Locate the cell with the specified text and output its [x, y] center coordinate. 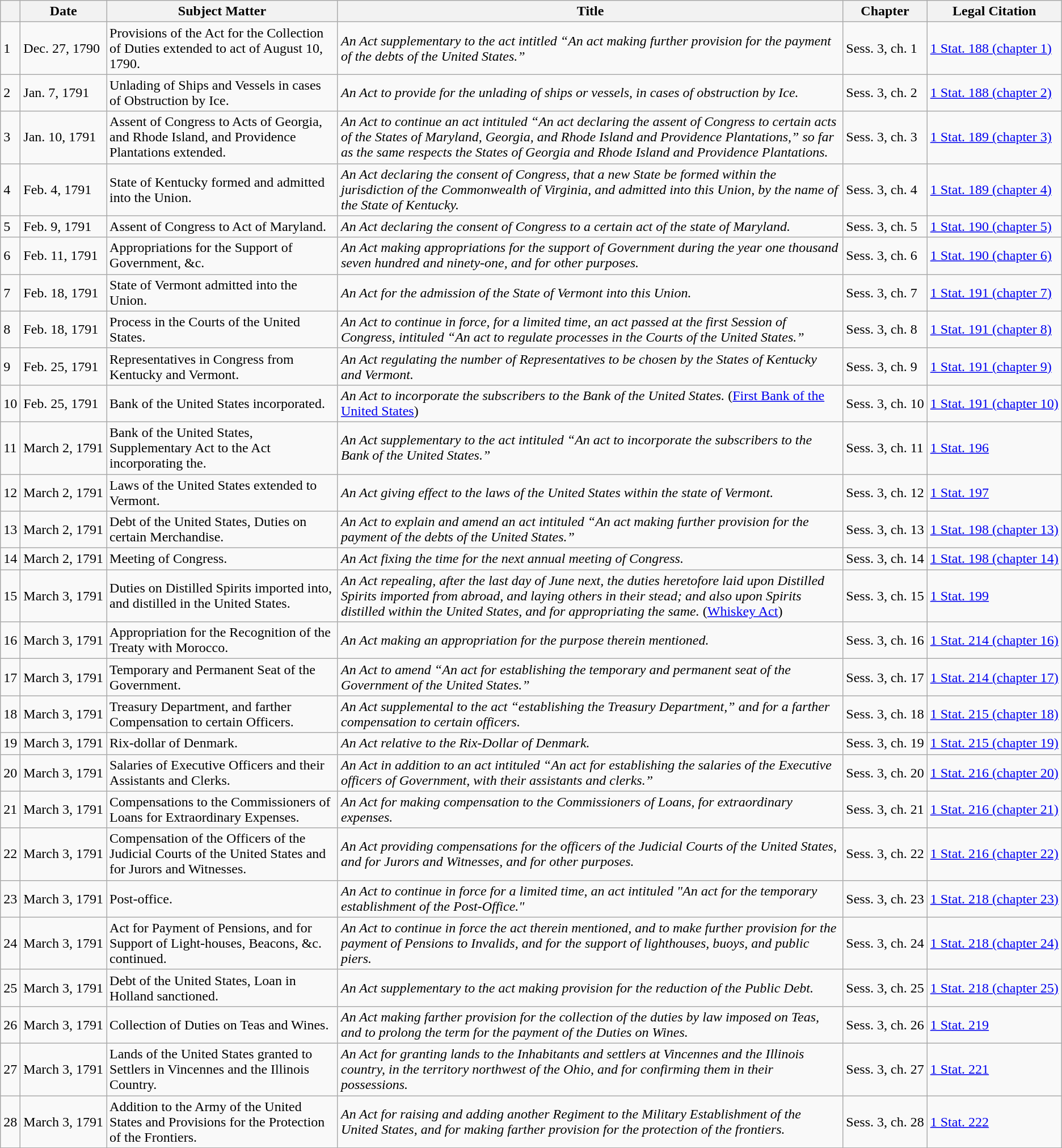
Assent of Congress to Acts of Georgia, and Rhode Island, and Providence Plantations extended. [222, 137]
An Act supplementary to the act intituled “An act to incorporate the subscribers to the Bank of the United States.” [590, 448]
22 [10, 854]
21 [10, 809]
5 [10, 226]
1 Stat. 216 (chapter 20) [994, 773]
State of Vermont admitted into the Union. [222, 293]
1 Stat. 221 [994, 1069]
An Act supplemental to the act “establishing the Treasury Department,” and for a farther compensation to certain officers. [590, 714]
1 Stat. 198 (chapter 14) [994, 559]
1 Stat. 190 (chapter 5) [994, 226]
7 [10, 293]
19 [10, 743]
Sess. 3, ch. 15 [885, 596]
An Act giving effect to the laws of the United States within the state of Vermont. [590, 493]
Act for Payment of Pensions, and for Support of Light-houses, Beacons, &c. continued. [222, 943]
Meeting of Congress. [222, 559]
1 Stat. 218 (chapter 23) [994, 899]
An Act to provide for the unlading of ships or vessels, in cases of obstruction by Ice. [590, 93]
State of Kentucky formed and admitted into the Union. [222, 190]
25 [10, 987]
Sess. 3, ch. 17 [885, 678]
Unlading of Ships and Vessels in cases of Obstruction by Ice. [222, 93]
Jan. 7, 1791 [64, 93]
Date [64, 11]
An Act to incorporate the subscribers to the Bank of the United States. (First Bank of the United States) [590, 403]
Post-office. [222, 899]
1 Stat. 215 (chapter 18) [994, 714]
An Act to explain and amend an act intituled “An act making further provision for the payment of the debts of the United States.” [590, 530]
Sess. 3, ch. 28 [885, 1121]
An Act supplementary to the act intitled “An act making further provision for the payment of the debts of the United States.” [590, 48]
Representatives in Congress from Kentucky and Vermont. [222, 367]
Lands of the United States granted to Settlers in Vincennes and the Illinois Country. [222, 1069]
13 [10, 530]
1 Stat. 188 (chapter 2) [994, 93]
Appropriation for the Recognition of the Treaty with Morocco. [222, 640]
Sess. 3, ch. 19 [885, 743]
1 Stat. 222 [994, 1121]
Treasury Department, and farther Compensation to certain Officers. [222, 714]
Sess. 3, ch. 24 [885, 943]
Sess. 3, ch. 1 [885, 48]
1 Stat. 191 (chapter 8) [994, 329]
14 [10, 559]
Sess. 3, ch. 6 [885, 255]
1 Stat. 214 (chapter 16) [994, 640]
Sess. 3, ch. 20 [885, 773]
1 Stat. 218 (chapter 25) [994, 987]
Dec. 27, 1790 [64, 48]
Addition to the Army of the United States and Provisions for the Protection of the Frontiers. [222, 1121]
Sess. 3, ch. 11 [885, 448]
23 [10, 899]
An Act relative to the Rix-Dollar of Denmark. [590, 743]
Sess. 3, ch. 22 [885, 854]
1 Stat. 197 [994, 493]
1 Stat. 214 (chapter 17) [994, 678]
An Act regulating the number of Representatives to be chosen by the States of Kentucky and Vermont. [590, 367]
Sess. 3, ch. 9 [885, 367]
Sess. 3, ch. 2 [885, 93]
Laws of the United States extended to Vermont. [222, 493]
An Act making appropriations for the support of Government during the year one thousand seven hundred and ninety-one, and for other purposes. [590, 255]
Feb. 9, 1791 [64, 226]
Sess. 3, ch. 14 [885, 559]
20 [10, 773]
3 [10, 137]
Process in the Courts of the United States. [222, 329]
An Act fixing the time for the next annual meeting of Congress. [590, 559]
1 Stat. 218 (chapter 24) [994, 943]
Legal Citation [994, 11]
Sess. 3, ch. 10 [885, 403]
Bank of the United States incorporated. [222, 403]
Sess. 3, ch. 23 [885, 899]
28 [10, 1121]
Temporary and Permanent Seat of the Government. [222, 678]
Salaries of Executive Officers and their Assistants and Clerks. [222, 773]
An Act to continue in force for a limited time, an act intituled "An act for the temporary establishment of the Post-Office." [590, 899]
Appropriations for the Support of Government, &c. [222, 255]
Title [590, 11]
An Act making an appropriation for the purpose therein mentioned. [590, 640]
1 Stat. 219 [994, 1025]
1 Stat. 196 [994, 448]
10 [10, 403]
Sess. 3, ch. 27 [885, 1069]
1 Stat. 216 (chapter 22) [994, 854]
9 [10, 367]
Chapter [885, 11]
Sess. 3, ch. 4 [885, 190]
Sess. 3, ch. 5 [885, 226]
Sess. 3, ch. 26 [885, 1025]
Sess. 3, ch. 7 [885, 293]
6 [10, 255]
Provisions of the Act for the Collection of Duties extended to act of August 10, 1790. [222, 48]
16 [10, 640]
8 [10, 329]
18 [10, 714]
Sess. 3, ch. 25 [885, 987]
1 Stat. 191 (chapter 10) [994, 403]
1 Stat. 198 (chapter 13) [994, 530]
2 [10, 93]
Compensation of the Officers of the Judicial Courts of the United States and for Jurors and Witnesses. [222, 854]
Sess. 3, ch. 3 [885, 137]
15 [10, 596]
1 Stat. 188 (chapter 1) [994, 48]
Sess. 3, ch. 21 [885, 809]
Collection of Duties on Teas and Wines. [222, 1025]
Jan. 10, 1791 [64, 137]
1 [10, 48]
1 Stat. 215 (chapter 19) [994, 743]
Sess. 3, ch. 18 [885, 714]
1 Stat. 189 (chapter 4) [994, 190]
11 [10, 448]
Sess. 3, ch. 13 [885, 530]
1 Stat. 191 (chapter 9) [994, 367]
26 [10, 1025]
An Act supplementary to the act making provision for the reduction of the Public Debt. [590, 987]
Compensations to the Commissioners of Loans for Extraordinary Expenses. [222, 809]
Duties on Distilled Spirits imported into, and distilled in the United States. [222, 596]
4 [10, 190]
1 Stat. 199 [994, 596]
An Act for making compensation to the Commissioners of Loans, for extraordinary expenses. [590, 809]
Debt of the United States, Duties on certain Merchandise. [222, 530]
1 Stat. 190 (chapter 6) [994, 255]
1 Stat. 216 (chapter 21) [994, 809]
Assent of Congress to Act of Maryland. [222, 226]
Feb. 4, 1791 [64, 190]
Subject Matter [222, 11]
An Act declaring the consent of Congress to a certain act of the state of Maryland. [590, 226]
Sess. 3, ch. 16 [885, 640]
Feb. 11, 1791 [64, 255]
Rix-dollar of Denmark. [222, 743]
Sess. 3, ch. 8 [885, 329]
Debt of the United States, Loan in Holland sanctioned. [222, 987]
An Act providing compensations for the officers of the Judicial Courts of the United States, and for Jurors and Witnesses, and for other purposes. [590, 854]
17 [10, 678]
12 [10, 493]
1 Stat. 189 (chapter 3) [994, 137]
Sess. 3, ch. 12 [885, 493]
An Act for the admission of the State of Vermont into this Union. [590, 293]
1 Stat. 191 (chapter 7) [994, 293]
24 [10, 943]
27 [10, 1069]
An Act to amend “An act for establishing the temporary and permanent seat of the Government of the United States.” [590, 678]
Bank of the United States, Supplementary Act to the Act incorporating the. [222, 448]
